For the text-containing cell, return its midpoint in (X, Y) coordinate format. 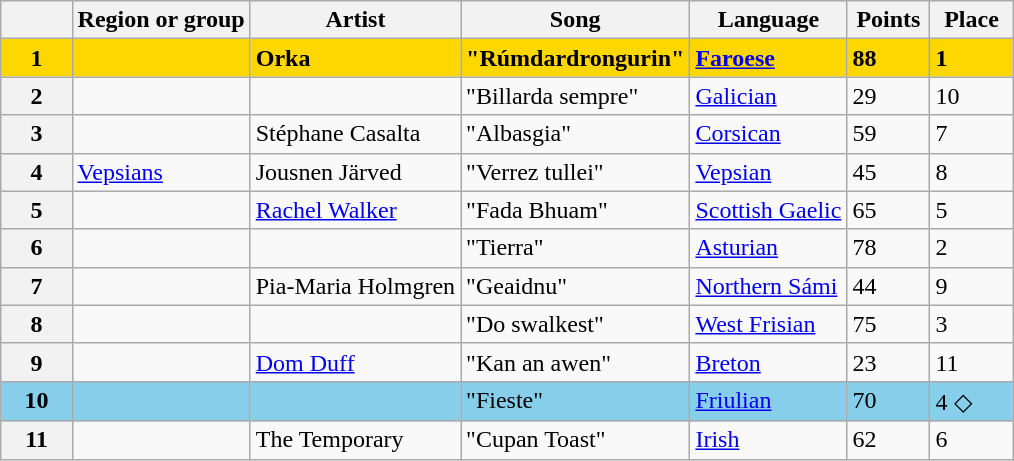
West Frisian (768, 324)
The Temporary (355, 440)
88 (888, 58)
Scottish Gaelic (768, 210)
59 (888, 134)
"Cupan Toast" (576, 440)
Vepsians (161, 172)
Faroese (768, 58)
Rachel Walker (355, 210)
Pia-Maria Holmgren (355, 286)
"Fada Bhuam" (576, 210)
"Geaidnu" (576, 286)
"Fieste" (576, 401)
44 (888, 286)
Northern Sámi (768, 286)
Song (576, 20)
"Do swalkest" (576, 324)
"Tierra" (576, 248)
4 ◇ (972, 401)
Dom Duff (355, 362)
4 (36, 172)
Galician (768, 96)
70 (888, 401)
65 (888, 210)
75 (888, 324)
78 (888, 248)
Region or group (161, 20)
29 (888, 96)
45 (888, 172)
Points (888, 20)
Language (768, 20)
Vepsian (768, 172)
"Rúmdardrongurin" (576, 58)
Corsican (768, 134)
Stéphane Casalta (355, 134)
Place (972, 20)
"Billarda sempre" (576, 96)
23 (888, 362)
62 (888, 440)
"Kan an awen" (576, 362)
Jousnen Järved (355, 172)
Friulian (768, 401)
"Verrez tullei" (576, 172)
Asturian (768, 248)
Irish (768, 440)
Orka (355, 58)
Breton (768, 362)
"Albasgia" (576, 134)
Artist (355, 20)
